Pinpoint the cell where the given text exists, returning its [x, y] midpoint coordinate. 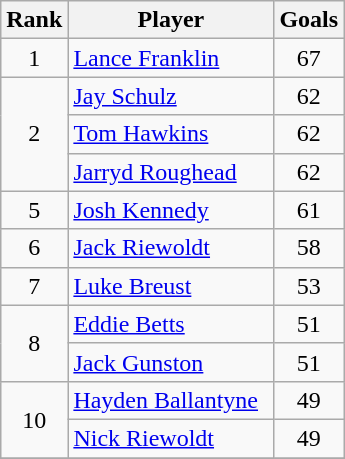
61 [309, 210]
Luke Breust [171, 286]
Nick Riewoldt [171, 438]
Jack Riewoldt [171, 248]
Jarryd Roughead [171, 172]
58 [309, 248]
2 [34, 134]
Tom Hawkins [171, 134]
1 [34, 58]
Lance Franklin [171, 58]
Hayden Ballantyne [171, 400]
Eddie Betts [171, 324]
Josh Kennedy [171, 210]
8 [34, 343]
Jack Gunston [171, 362]
Goals [309, 20]
5 [34, 210]
67 [309, 58]
10 [34, 419]
53 [309, 286]
Rank [34, 20]
6 [34, 248]
Jay Schulz [171, 96]
Player [171, 20]
7 [34, 286]
